Return (x, y) of the center of cell containing provided text 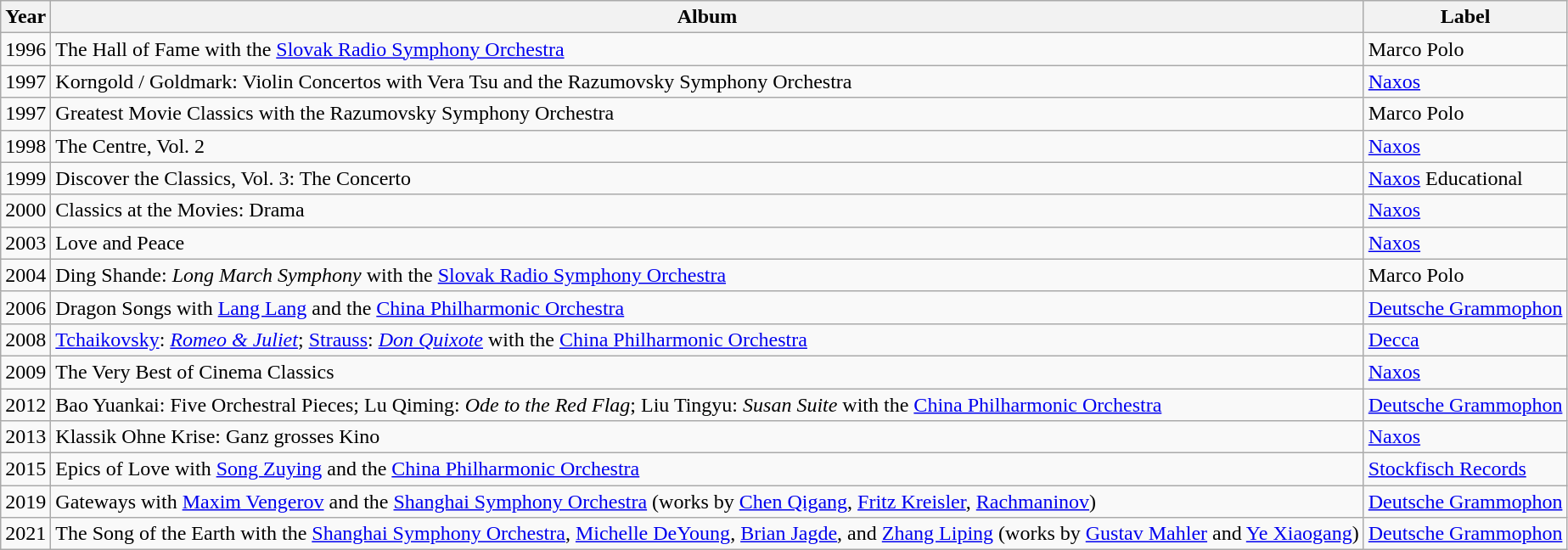
Album (707, 17)
2008 (25, 340)
Love and Peace (707, 243)
2019 (25, 502)
Gateways with Maxim Vengerov and the Shanghai Symphony Orchestra (works by Chen Qigang, Fritz Kreisler, Rachmaninov) (707, 502)
Korngold / Goldmark: Violin Concertos with Vera Tsu and the Razumovsky Symphony Orchestra (707, 81)
1998 (25, 146)
2015 (25, 469)
The Song of the Earth with the Shanghai Symphony Orchestra, Michelle DeYoung, Brian Jagde, and Zhang Liping (works by Gustav Mahler and Ye Xiaogang) (707, 534)
Decca (1465, 340)
2003 (25, 243)
Stockfisch Records (1465, 469)
Classics at the Movies: Drama (707, 210)
The Very Best of Cinema Classics (707, 372)
2013 (25, 437)
2000 (25, 210)
Label (1465, 17)
Bao Yuankai: Five Orchestral Pieces; Lu Qiming: Ode to the Red Flag; Liu Tingyu: Susan Suite with the China Philharmonic Orchestra (707, 405)
The Centre, Vol. 2 (707, 146)
Epics of Love with Song Zuying and the China Philharmonic Orchestra (707, 469)
The Hall of Fame with the Slovak Radio Symphony Orchestra (707, 49)
Klassik Ohne Krise: Ganz grosses Kino (707, 437)
Year (25, 17)
Naxos Educational (1465, 178)
2004 (25, 275)
2012 (25, 405)
1999 (25, 178)
Dragon Songs with Lang Lang and the China Philharmonic Orchestra (707, 307)
2021 (25, 534)
Discover the Classics, Vol. 3: The Concerto (707, 178)
1996 (25, 49)
Tchaikovsky: Romeo & Juliet; Strauss: Don Quixote with the China Philharmonic Orchestra (707, 340)
Ding Shande: Long March Symphony with the Slovak Radio Symphony Orchestra (707, 275)
2006 (25, 307)
2009 (25, 372)
Greatest Movie Classics with the Razumovsky Symphony Orchestra (707, 114)
